Pinpoint the cell where the given text exists, returning its [X, Y] midpoint coordinate. 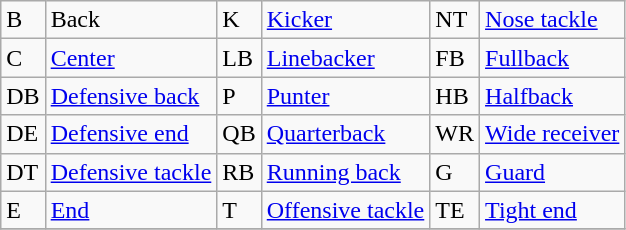
Fullback [552, 58]
Linebacker [346, 58]
Halfback [552, 96]
DT [23, 172]
T [239, 210]
DB [23, 96]
B [23, 20]
Punter [346, 96]
Center [131, 58]
Wide receiver [552, 134]
WR [455, 134]
Guard [552, 172]
Defensive back [131, 96]
C [23, 58]
Running back [346, 172]
End [131, 210]
E [23, 210]
HB [455, 96]
Offensive tackle [346, 210]
LB [239, 58]
Quarterback [346, 134]
QB [239, 134]
FB [455, 58]
RB [239, 172]
DE [23, 134]
Kicker [346, 20]
K [239, 20]
Back [131, 20]
Nose tackle [552, 20]
Defensive tackle [131, 172]
NT [455, 20]
Defensive end [131, 134]
G [455, 172]
TE [455, 210]
P [239, 96]
Tight end [552, 210]
